From the cell containing the given text, extract its center point as [x, y] coordinate. 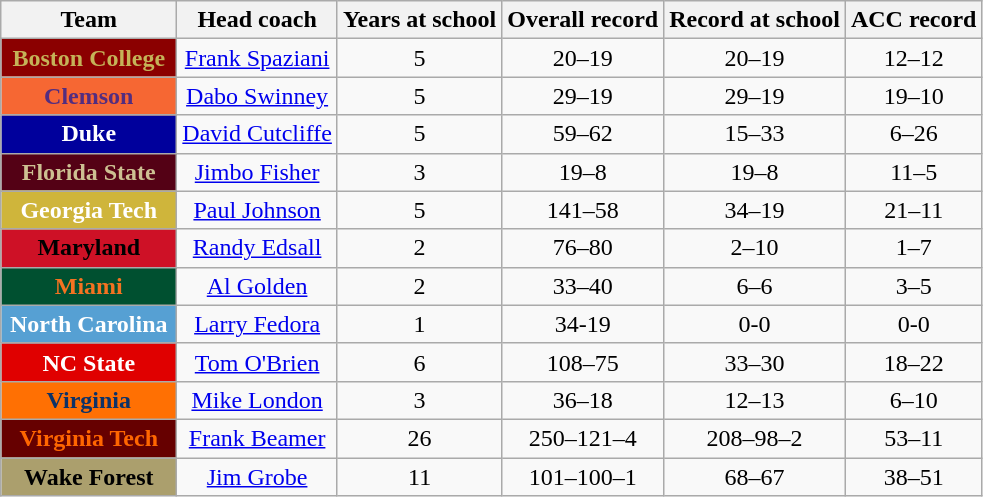
76–80 [583, 248]
Team [89, 20]
250–121–4 [583, 438]
6–6 [755, 286]
Tom O'Brien [258, 362]
6 [419, 362]
Years at school [419, 20]
6–26 [914, 134]
Georgia Tech [89, 210]
68–67 [755, 477]
34–19 [755, 210]
141–58 [583, 210]
NC State [89, 362]
Record at school [755, 20]
208–98–2 [755, 438]
Frank Spaziani [258, 58]
Miami [89, 286]
Frank Beamer [258, 438]
Virginia Tech [89, 438]
Virginia [89, 400]
Dabo Swinney [258, 96]
Boston College [89, 58]
Al Golden [258, 286]
33–30 [755, 362]
Clemson [89, 96]
3–5 [914, 286]
Maryland [89, 248]
36–18 [583, 400]
2–10 [755, 248]
12–12 [914, 58]
1–7 [914, 248]
34-19 [583, 324]
12–13 [755, 400]
Overall record [583, 20]
Jim Grobe [258, 477]
101–100–1 [583, 477]
38–51 [914, 477]
1 [419, 324]
North Carolina [89, 324]
David Cutcliffe [258, 134]
11–5 [914, 172]
6–10 [914, 400]
Florida State [89, 172]
59–62 [583, 134]
53–11 [914, 438]
15–33 [755, 134]
Jimbo Fisher [258, 172]
33–40 [583, 286]
Paul Johnson [258, 210]
21–11 [914, 210]
19–10 [914, 96]
26 [419, 438]
Wake Forest [89, 477]
ACC record [914, 20]
Larry Fedora [258, 324]
18–22 [914, 362]
Duke [89, 134]
108–75 [583, 362]
Mike London [258, 400]
Head coach [258, 20]
Randy Edsall [258, 248]
11 [419, 477]
